Extract the [x, y] coordinate from the center of the cell holding the provided text.  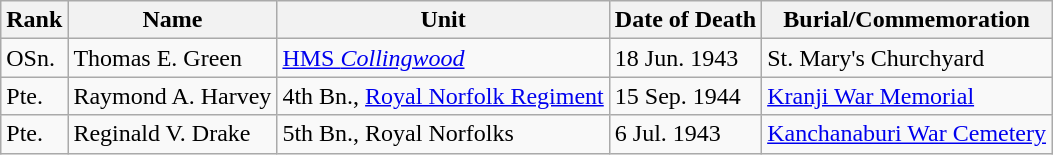
5th Bn., Royal Norfolks [443, 134]
15 Sep. 1944 [685, 96]
4th Bn., Royal Norfolk Regiment [443, 96]
Unit [443, 20]
Reginald V. Drake [172, 134]
6 Jul. 1943 [685, 134]
Kranji War Memorial [907, 96]
Rank [34, 20]
18 Jun. 1943 [685, 58]
Thomas E. Green [172, 58]
OSn. [34, 58]
Kanchanaburi War Cemetery [907, 134]
Name [172, 20]
Raymond A. Harvey [172, 96]
Date of Death [685, 20]
HMS Collingwood [443, 58]
St. Mary's Churchyard [907, 58]
Burial/Commemoration [907, 20]
